For the text-containing cell, return its midpoint in (X, Y) coordinate format. 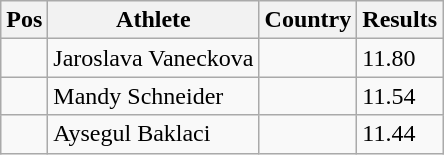
Country (308, 20)
11.54 (400, 96)
Mandy Schneider (154, 96)
11.80 (400, 58)
Results (400, 20)
Pos (24, 20)
11.44 (400, 134)
Athlete (154, 20)
Jaroslava Vaneckova (154, 58)
Aysegul Baklaci (154, 134)
